Determine the (X, Y) coordinate at the center of the cell enclosing the given text.  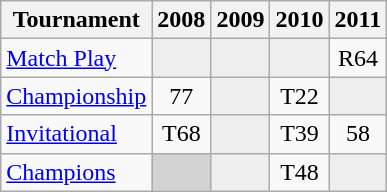
T68 (182, 134)
T22 (300, 96)
Invitational (76, 134)
T48 (300, 172)
2009 (240, 20)
R64 (358, 58)
Championship (76, 96)
T39 (300, 134)
2011 (358, 20)
2010 (300, 20)
Match Play (76, 58)
77 (182, 96)
Champions (76, 172)
58 (358, 134)
Tournament (76, 20)
2008 (182, 20)
